Search for the cell housing the specified text and yield its (x, y) center coordinate. 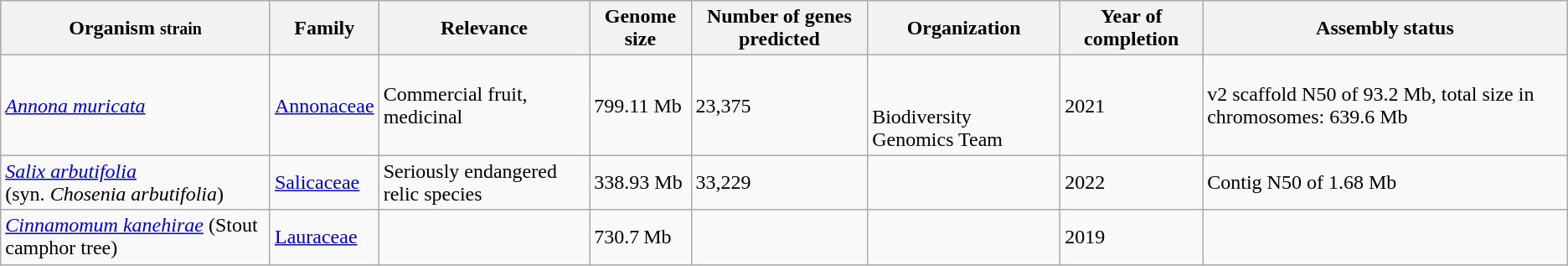
Number of genes predicted (779, 29)
33,229 (779, 183)
730.7 Mb (640, 237)
Assembly status (1385, 29)
Organism strain (136, 29)
799.11 Mb (640, 106)
Year of completion (1132, 29)
Family (324, 29)
Commercial fruit, medicinal (484, 106)
v2 scaffold N50 of 93.2 Mb, total size in chromosomes: 639.6 Mb (1385, 106)
338.93 Mb (640, 183)
Annonaceae (324, 106)
Seriously endangered relic species (484, 183)
Salix arbutifolia(syn. Chosenia arbutifolia) (136, 183)
23,375 (779, 106)
Lauraceae (324, 237)
Organization (964, 29)
Genome size (640, 29)
2022 (1132, 183)
Contig N50 of 1.68 Mb (1385, 183)
2019 (1132, 237)
Annona muricata (136, 106)
2021 (1132, 106)
Cinnamomum kanehirae (Stout camphor tree) (136, 237)
Relevance (484, 29)
Salicaceae (324, 183)
Biodiversity Genomics Team (964, 106)
